Extract the [X, Y] coordinate from the center of the cell holding the provided text.  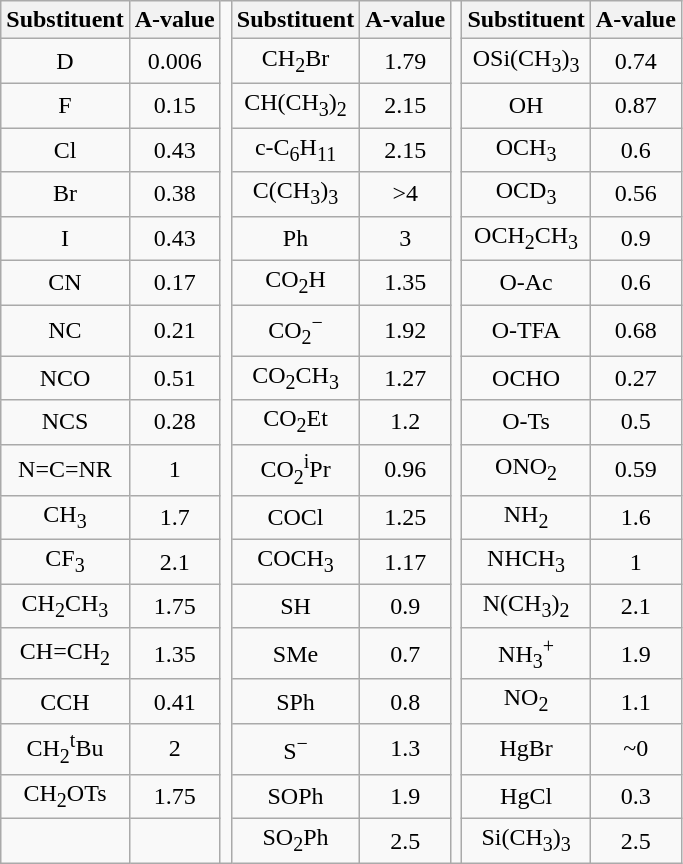
1.1 [636, 701]
0.3 [636, 796]
1.92 [406, 330]
NC [65, 330]
OCD3 [526, 194]
Cl [65, 150]
S− [295, 748]
Ph [295, 238]
0.28 [174, 422]
SPh [295, 701]
NCS [65, 422]
NO2 [526, 701]
1.2 [406, 422]
COCH3 [295, 562]
C(CH3)3 [295, 194]
HgCl [526, 796]
OH [526, 105]
CH2CH3 [65, 606]
~0 [636, 748]
O-TFA [526, 330]
0.74 [636, 61]
0.7 [406, 654]
ONO2 [526, 470]
CO2− [295, 330]
0.17 [174, 283]
0.68 [636, 330]
CF3 [65, 562]
0.96 [406, 470]
1.6 [636, 517]
c-C6H11 [295, 150]
0.27 [636, 378]
1.27 [406, 378]
COCl [295, 517]
OSi(CH3)3 [526, 61]
SH [295, 606]
0.56 [636, 194]
1.17 [406, 562]
0.15 [174, 105]
CH3 [65, 517]
0.21 [174, 330]
0.59 [636, 470]
N(CH3)2 [526, 606]
1.25 [406, 517]
CO2Et [295, 422]
O-Ac [526, 283]
OCH2CH3 [526, 238]
SO2Ph [295, 841]
0.006 [174, 61]
NH3+ [526, 654]
CCH [65, 701]
SOPh [295, 796]
CO2CH3 [295, 378]
HgBr [526, 748]
CO2iPr [295, 470]
>4 [406, 194]
1.3 [406, 748]
CO2H [295, 283]
NHCH3 [526, 562]
2 [174, 748]
SMe [295, 654]
0.8 [406, 701]
F [65, 105]
NH2 [526, 517]
0.38 [174, 194]
3 [406, 238]
0.51 [174, 378]
NCO [65, 378]
1.79 [406, 61]
O-Ts [526, 422]
0.41 [174, 701]
CH2OTs [65, 796]
0.87 [636, 105]
1.7 [174, 517]
0.5 [636, 422]
CH2Br [295, 61]
OCH3 [526, 150]
Br [65, 194]
D [65, 61]
CH2tBu [65, 748]
I [65, 238]
CH(CH3)2 [295, 105]
Si(CH3)3 [526, 841]
CH=CH2 [65, 654]
OCHO [526, 378]
N=C=NR [65, 470]
CN [65, 283]
